Output the (x, y) coordinate of the center of the cell containing the given text.  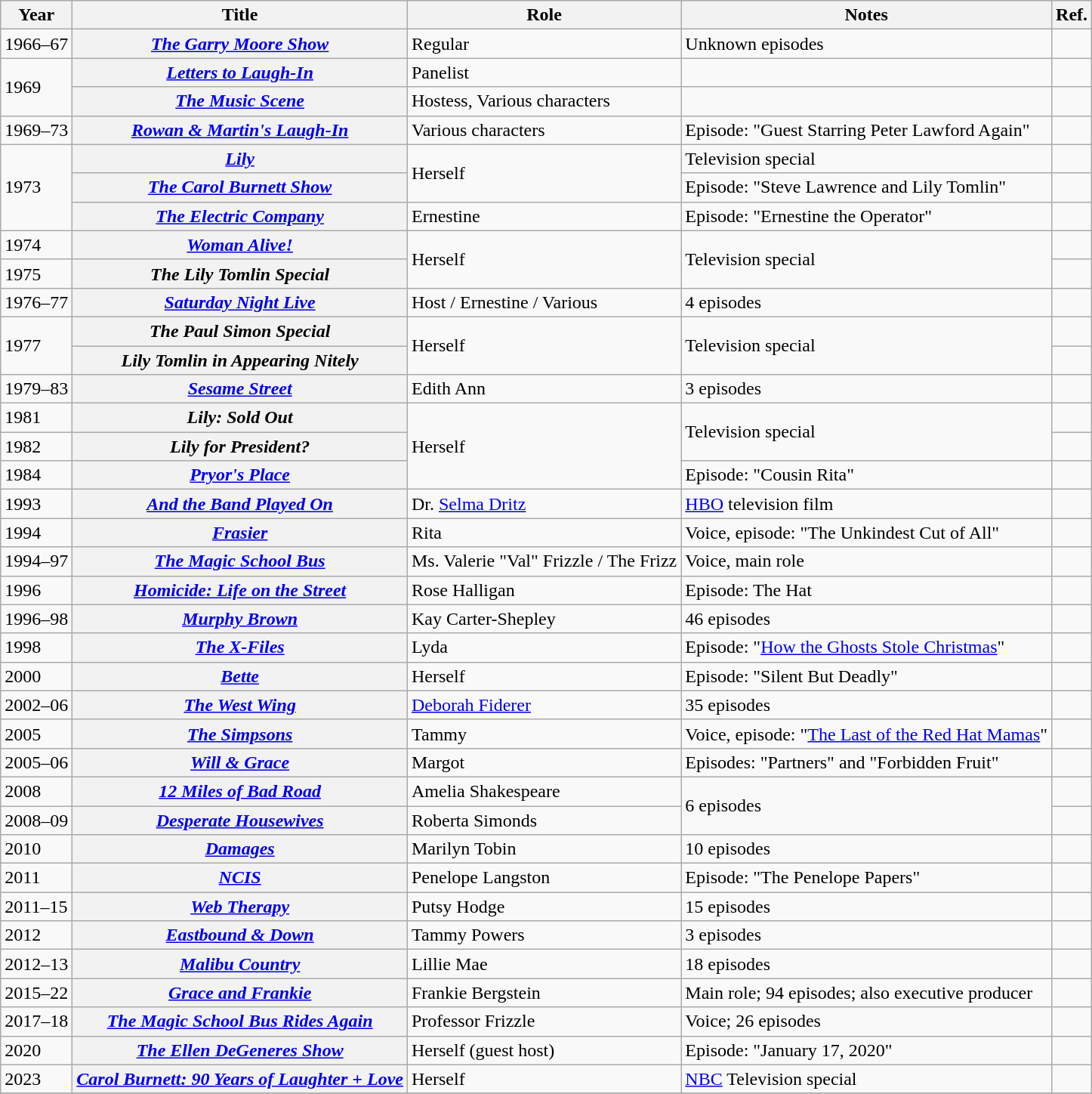
The Ellen DeGeneres Show (240, 1050)
Homicide: Life on the Street (240, 590)
12 Miles of Bad Road (240, 791)
Eastbound & Down (240, 935)
Frasier (240, 533)
Title (240, 15)
Episode: "Cousin Rita" (867, 475)
The Music Scene (240, 101)
Host / Ernestine / Various (544, 302)
2012–13 (36, 964)
Hostess, Various characters (544, 101)
Putsy Hodge (544, 907)
The Lily Tomlin Special (240, 273)
1996 (36, 590)
Episode: The Hat (867, 590)
Episode: "January 17, 2020" (867, 1050)
The West Wing (240, 705)
2011–15 (36, 907)
Lyda (544, 647)
Lillie Mae (544, 964)
Ms. Valerie "Val" Frizzle / The Frizz (544, 561)
Edith Ann (544, 389)
Episode: "The Penelope Papers" (867, 878)
Tammy Powers (544, 935)
Various characters (544, 130)
2010 (36, 849)
1994 (36, 533)
2008 (36, 791)
Herself (guest host) (544, 1050)
Panelist (544, 73)
Ernestine (544, 216)
2008–09 (36, 820)
1966–67 (36, 44)
1993 (36, 504)
Lily: Sold Out (240, 418)
1969 (36, 87)
Amelia Shakespeare (544, 791)
Damages (240, 849)
Will & Grace (240, 762)
NCIS (240, 878)
Episode: "Guest Starring Peter Lawford Again" (867, 130)
Lily (240, 159)
NBC Television special (867, 1079)
2015–22 (36, 993)
Voice, episode: "The Unkindest Cut of All" (867, 533)
The Paul Simon Special (240, 331)
Episode: "Ernestine the Operator" (867, 216)
Sesame Street (240, 389)
Year (36, 15)
6 episodes (867, 805)
35 episodes (867, 705)
And the Band Played On (240, 504)
4 episodes (867, 302)
The Magic School Bus Rides Again (240, 1021)
Desperate Housewives (240, 820)
Main role; 94 episodes; also executive producer (867, 993)
2023 (36, 1079)
2020 (36, 1050)
Lily for President? (240, 447)
2012 (36, 935)
Notes (867, 15)
1984 (36, 475)
Carol Burnett: 90 Years of Laughter + Love (240, 1079)
Ref. (1072, 15)
2011 (36, 878)
Unknown episodes (867, 44)
Dr. Selma Dritz (544, 504)
The Electric Company (240, 216)
2002–06 (36, 705)
Frankie Bergstein (544, 993)
The Garry Moore Show (240, 44)
1998 (36, 647)
The X-Files (240, 647)
2005 (36, 734)
1982 (36, 447)
The Simpsons (240, 734)
Voice; 26 episodes (867, 1021)
Marilyn Tobin (544, 849)
Voice, episode: "The Last of the Red Hat Mamas" (867, 734)
Web Therapy (240, 907)
1996–98 (36, 619)
1969–73 (36, 130)
HBO television film (867, 504)
Lily Tomlin in Appearing Nitely (240, 360)
Voice, main role (867, 561)
Roberta Simonds (544, 820)
Episodes: "Partners" and "Forbidden Fruit" (867, 762)
10 episodes (867, 849)
Regular (544, 44)
1976–77 (36, 302)
15 episodes (867, 907)
Kay Carter-Shepley (544, 619)
Saturday Night Live (240, 302)
The Magic School Bus (240, 561)
Woman Alive! (240, 245)
2005–06 (36, 762)
Episode: "How the Ghosts Stole Christmas" (867, 647)
The Carol Burnett Show (240, 187)
18 episodes (867, 964)
Professor Frizzle (544, 1021)
Murphy Brown (240, 619)
Rose Halligan (544, 590)
Episode: "Silent But Deadly" (867, 676)
Deborah Fiderer (544, 705)
Role (544, 15)
2000 (36, 676)
46 episodes (867, 619)
1994–97 (36, 561)
Bette (240, 676)
Malibu Country (240, 964)
2017–18 (36, 1021)
Rowan & Martin's Laugh-In (240, 130)
Episode: "Steve Lawrence and Lily Tomlin" (867, 187)
Letters to Laugh-In (240, 73)
1979–83 (36, 389)
Pryor's Place (240, 475)
1981 (36, 418)
Tammy (544, 734)
1977 (36, 345)
Margot (544, 762)
Grace and Frankie (240, 993)
1973 (36, 187)
Penelope Langston (544, 878)
1974 (36, 245)
1975 (36, 273)
Rita (544, 533)
